Find where the given text appears and provide that cell's center as (X, Y) coordinate. 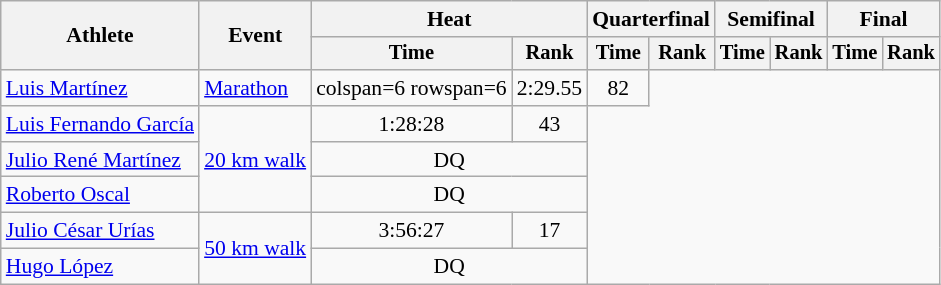
2:29.55 (550, 88)
Quarterfinal (651, 19)
Final (883, 19)
50 km walk (255, 248)
Julio René Martínez (100, 160)
Heat (449, 19)
3:56:27 (412, 231)
Athlete (100, 36)
1:28:28 (412, 124)
Luis Fernando García (100, 124)
20 km walk (255, 160)
colspan=6 rowspan=6 (412, 88)
Event (255, 36)
Marathon (255, 88)
Hugo López (100, 267)
Roberto Oscal (100, 195)
Semifinal (771, 19)
17 (550, 231)
Luis Martínez (100, 88)
Julio César Urías (100, 231)
43 (550, 124)
82 (618, 88)
